Locate the cell with the specified text and output its (X, Y) center coordinate. 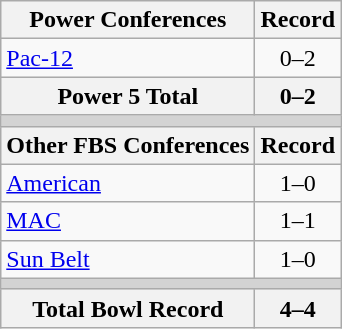
Sun Belt (128, 259)
MAC (128, 221)
1–1 (298, 221)
Other FBS Conferences (128, 145)
Power 5 Total (128, 96)
Total Bowl Record (128, 308)
Pac-12 (128, 58)
Power Conferences (128, 20)
American (128, 183)
4–4 (298, 308)
